Detect which cell encompasses the target text, then output its (x, y) center coordinate. 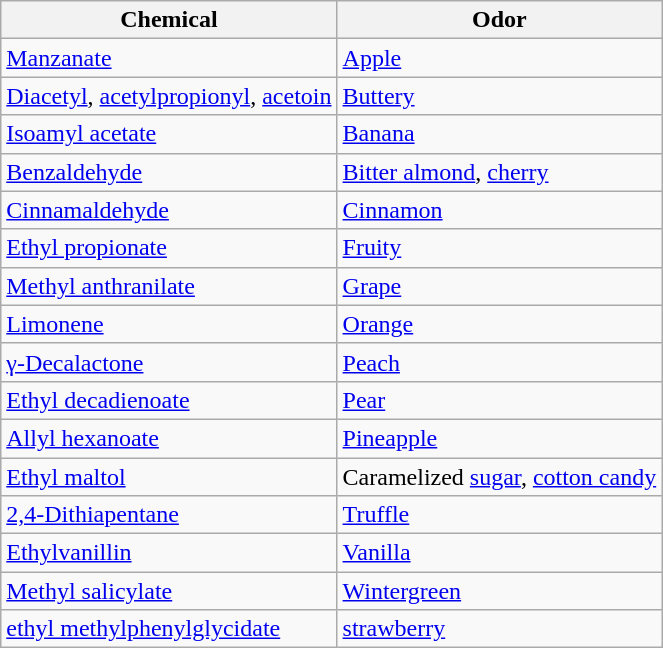
Diacetyl, acetylpropionyl, acetoin (169, 96)
Cinnamon (500, 210)
Allyl hexanoate (169, 438)
Orange (500, 324)
Cinnamaldehyde (169, 210)
strawberry (500, 629)
Peach (500, 362)
Grape (500, 286)
γ-Decalactone (169, 362)
Wintergreen (500, 591)
Fruity (500, 248)
Apple (500, 58)
Ethyl propionate (169, 248)
Ethyl decadienoate (169, 400)
Methyl anthranilate (169, 286)
Benzaldehyde (169, 172)
Odor (500, 20)
Vanilla (500, 553)
2,4-Dithiapentane (169, 515)
Chemical (169, 20)
Pear (500, 400)
Buttery (500, 96)
Bitter almond, cherry (500, 172)
Manzanate (169, 58)
Isoamyl acetate (169, 134)
Limonene (169, 324)
Banana (500, 134)
Ethyl maltol (169, 477)
Caramelized sugar, cotton candy (500, 477)
Truffle (500, 515)
ethyl methylphenylglycidate (169, 629)
Ethylvanillin (169, 553)
Methyl salicylate (169, 591)
Pineapple (500, 438)
